Provide the (X, Y) coordinate of the cell's center where the given text is located.  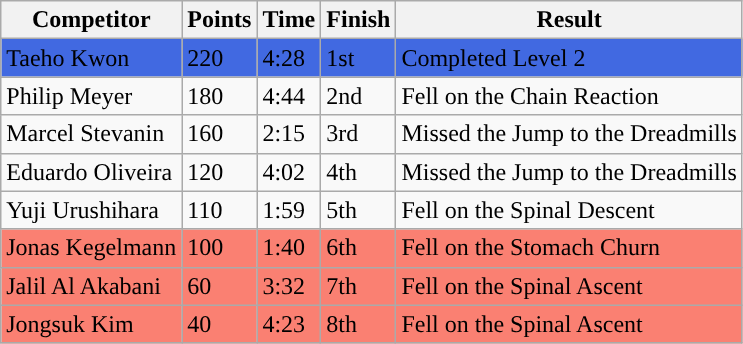
Marcel Stevanin (92, 134)
1:40 (289, 248)
110 (220, 210)
Jalil Al Akabani (92, 286)
Competitor (92, 20)
2nd (358, 96)
Fell on the Spinal Descent (569, 210)
Fell on the Chain Reaction (569, 96)
Eduardo Oliveira (92, 172)
5th (358, 210)
160 (220, 134)
60 (220, 286)
220 (220, 58)
40 (220, 324)
100 (220, 248)
4:44 (289, 96)
3rd (358, 134)
4:28 (289, 58)
Result (569, 20)
Points (220, 20)
Time (289, 20)
Taeho Kwon (92, 58)
2:15 (289, 134)
Philip Meyer (92, 96)
Yuji Urushihara (92, 210)
Fell on the Stomach Churn (569, 248)
4:23 (289, 324)
7th (358, 286)
Jonas Kegelmann (92, 248)
Jongsuk Kim (92, 324)
1st (358, 58)
3:32 (289, 286)
120 (220, 172)
Completed Level 2 (569, 58)
4th (358, 172)
1:59 (289, 210)
4:02 (289, 172)
6th (358, 248)
8th (358, 324)
Finish (358, 20)
180 (220, 96)
